Return (x, y) of the center of cell containing provided text 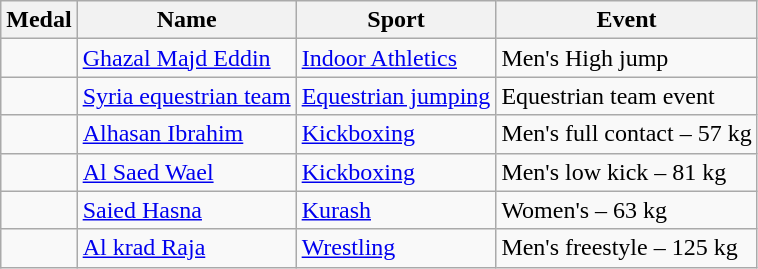
Alhasan Ibrahim (186, 134)
Saied Hasna (186, 210)
Kurash (396, 210)
Equestrian team event (626, 96)
Event (626, 20)
Al Saed Wael (186, 172)
Al krad Raja (186, 248)
Sport (396, 20)
Men's full contact – 57 kg (626, 134)
Indoor Athletics (396, 58)
Wrestling (396, 248)
Name (186, 20)
Ghazal Majd Eddin (186, 58)
Men's freestyle – 125 kg (626, 248)
Men's low kick – 81 kg (626, 172)
Syria equestrian team (186, 96)
Men's High jump (626, 58)
Medal (39, 20)
Equestrian jumping (396, 96)
Women's – 63 kg (626, 210)
